Extract the (X, Y) coordinate from the center of the cell holding the provided text.  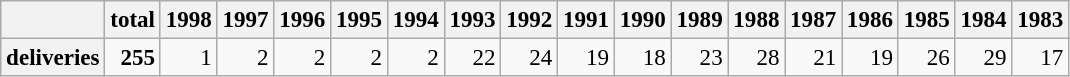
18 (642, 58)
1992 (530, 20)
1986 (870, 20)
1995 (360, 20)
1985 (926, 20)
1997 (246, 20)
24 (530, 58)
1 (188, 58)
1993 (472, 20)
22 (472, 58)
17 (1040, 58)
1991 (586, 20)
21 (814, 58)
1983 (1040, 20)
1996 (302, 20)
1987 (814, 20)
29 (984, 58)
1984 (984, 20)
total (132, 20)
26 (926, 58)
deliveries (53, 58)
1988 (756, 20)
28 (756, 58)
1989 (700, 20)
1994 (416, 20)
255 (132, 58)
1990 (642, 20)
1998 (188, 20)
23 (700, 58)
